Capture the cell that displays the provided text and extract its (x, y) central coordinate. 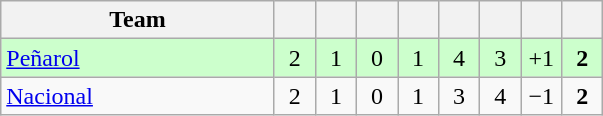
+1 (542, 58)
−1 (542, 96)
Peñarol (138, 58)
Team (138, 20)
Nacional (138, 96)
